Identify which cell holds the provided text, then report its (x, y) central coordinate. 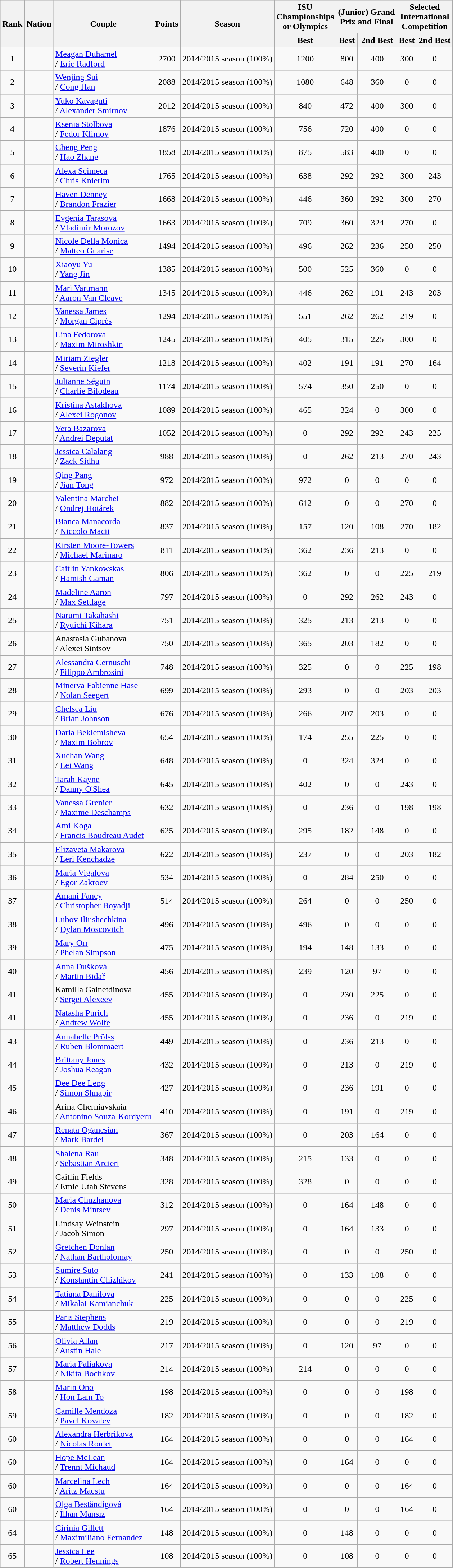
750 (167, 644)
64 (12, 1532)
19 (12, 480)
551 (305, 316)
806 (167, 573)
Anna Dušková / Martin Bidař (103, 971)
472 (347, 106)
297 (167, 1228)
26 (12, 644)
27 (12, 667)
31 (12, 761)
Lina Fedorova / Maxim Miroshkin (103, 339)
709 (305, 222)
1663 (167, 222)
194 (305, 948)
295 (305, 831)
405 (305, 339)
1765 (167, 175)
525 (347, 269)
36 (12, 877)
1385 (167, 269)
Julianne Séguin / Charlie Bilodeau (103, 386)
Lubov Iliushechkina / Dylan Moscovitch (103, 924)
Caitlin Yankowskas / Hamish Gaman (103, 573)
Kirsten Moore-Towers / Michael Marinaro (103, 550)
Points (167, 24)
5 (12, 152)
1052 (167, 433)
13 (12, 339)
Shalena Rau / Sebastian Arcieri (103, 1158)
293 (305, 690)
410 (167, 1112)
432 (167, 1065)
Natasha Purich / Andrew Wolfe (103, 1018)
1876 (167, 129)
475 (167, 948)
Maria Vigalova / Egor Zakroev (103, 877)
30 (12, 737)
1345 (167, 293)
266 (305, 714)
456 (167, 971)
Elizaveta Makarova / Leri Kenchadze (103, 854)
Tarah Kayne / Danny O'Shea (103, 784)
1245 (167, 339)
38 (12, 924)
Ksenia Stolbova / Fedor Klimov (103, 129)
56 (12, 1345)
40 (12, 971)
840 (305, 106)
Kristina Astakhova / Alexei Rogonov (103, 410)
7 (12, 199)
514 (167, 901)
574 (305, 386)
18 (12, 457)
53 (12, 1275)
47 (12, 1135)
Couple (103, 24)
6 (12, 175)
645 (167, 784)
583 (347, 152)
875 (305, 152)
988 (167, 457)
Meagan Duhamel / Eric Radford (103, 59)
239 (305, 971)
Caitlin Fields / Ernie Utah Stevens (103, 1181)
Lindsay Weinstein / Jacob Simon (103, 1228)
Olivia Allan / Austin Hale (103, 1345)
Arina Cherniavskaia / Antonino Souza-Kordyeru (103, 1112)
Annabelle Prölss / Ruben Blommaert (103, 1041)
29 (12, 714)
215 (305, 1158)
427 (167, 1088)
28 (12, 690)
Rank (12, 24)
4 (12, 129)
1174 (167, 386)
Paris Stephens / Matthew Dodds (103, 1322)
217 (167, 1345)
25 (12, 620)
638 (305, 175)
Jessica Lee / Robert Hennings (103, 1556)
Amani Fancy / Christopher Boyadji (103, 901)
ISU Championships or Olympics (305, 17)
230 (347, 995)
365 (305, 644)
Nicole Della Monica / Matteo Guarise (103, 246)
Qing Pang / Jian Tong (103, 480)
Dee Dee Leng / Simon Shnapir (103, 1088)
465 (305, 410)
Alexandra Herbrikova / Nicolas Roulet (103, 1439)
622 (167, 854)
Wenjing Sui / Cong Han (103, 82)
Hope McLean / Trennt Michaud (103, 1463)
59 (12, 1415)
654 (167, 737)
837 (167, 526)
43 (12, 1041)
800 (347, 59)
1668 (167, 199)
17 (12, 433)
9 (12, 246)
1218 (167, 363)
Renata Oganesian / Mark Bardei (103, 1135)
500 (305, 269)
Gretchen Donlan / Nathan Bartholomay (103, 1252)
882 (167, 503)
756 (305, 129)
8 (12, 222)
Kamilla Gainetdinova / Sergei Alexeev (103, 995)
174 (305, 737)
14 (12, 363)
23 (12, 573)
2700 (167, 59)
44 (12, 1065)
58 (12, 1392)
33 (12, 808)
284 (347, 877)
Cirinia Gillett / Maximiliano Fernandez (103, 1532)
720 (347, 129)
Marin Ono / Hon Lam To (103, 1392)
Mari Vartmann / Aaron Van Cleave (103, 293)
699 (167, 690)
625 (167, 831)
37 (12, 901)
Minerva Fabienne Hase / Nolan Seegert (103, 690)
52 (12, 1252)
50 (12, 1205)
Chelsea Liu / Brian Johnson (103, 714)
Ami Koga / Francis Boudreau Audet (103, 831)
39 (12, 948)
449 (167, 1041)
1294 (167, 316)
348 (167, 1158)
Marcelina Lech / Aritz Maestu (103, 1486)
Olga Beständigová / İlhan Mansız (103, 1509)
534 (167, 877)
57 (12, 1368)
Anastasia Gubanova / Alexei Sintsov (103, 644)
1089 (167, 410)
21 (12, 526)
Tatiana Danilova / Mikalai Kamianchuk (103, 1299)
255 (347, 737)
Brittany Jones / Joshua Reagan (103, 1065)
10 (12, 269)
Cheng Peng / Hao Zhang (103, 152)
241 (167, 1275)
Xiaoyu Yu / Yang Jin (103, 269)
16 (12, 410)
2012 (167, 106)
12 (12, 316)
Mary Orr / Phelan Simpson (103, 948)
34 (12, 831)
1858 (167, 152)
32 (12, 784)
751 (167, 620)
Miriam Ziegler / Severin Kiefer (103, 363)
46 (12, 1112)
55 (12, 1322)
65 (12, 1556)
Evgenia Tarasova / Vladimir Morozov (103, 222)
Sumire Suto / Konstantin Chizhikov (103, 1275)
(Junior) Grand Prix and Final (366, 17)
Selected International Competition (425, 17)
Vera Bazarova / Andrei Deputat (103, 433)
2088 (167, 82)
15 (12, 386)
Alexa Scimeca / Chris Knierim (103, 175)
Yuko Kavaguti / Alexander Smirnov (103, 106)
Vanessa James / Morgan Ciprès (103, 316)
1080 (305, 82)
51 (12, 1228)
Madeline Aaron / Max Settlage (103, 597)
35 (12, 854)
1 (12, 59)
157 (305, 526)
Jessica Calalang / Zack Sidhu (103, 457)
22 (12, 550)
1494 (167, 246)
207 (347, 714)
45 (12, 1088)
Maria Chuzhanova / Denis Mintsev (103, 1205)
748 (167, 667)
Alessandra Cernuschi / Filippo Ambrosini (103, 667)
797 (167, 597)
Season (227, 24)
20 (12, 503)
Narumi Takahashi / Ryuichi Kihara (103, 620)
Bianca Manacorda / Niccolo Macii (103, 526)
632 (167, 808)
612 (305, 503)
350 (347, 386)
Valentina Marchei / Ondrej Hotárek (103, 503)
Daria Beklemisheva / Maxim Bobrov (103, 737)
811 (167, 550)
2 (12, 82)
264 (305, 901)
367 (167, 1135)
Maria Paliakova / Nikita Bochkov (103, 1368)
237 (305, 854)
Camille Mendoza / Pavel Kovalev (103, 1415)
Xuehan Wang / Lei Wang (103, 761)
11 (12, 293)
48 (12, 1158)
1200 (305, 59)
54 (12, 1299)
3 (12, 106)
49 (12, 1181)
Vanessa Grenier / Maxime Deschamps (103, 808)
Nation (39, 24)
315 (347, 339)
24 (12, 597)
Haven Denney / Brandon Frazier (103, 199)
676 (167, 714)
312 (167, 1205)
